Pinpoint the cell where the given text exists, returning its (X, Y) midpoint coordinate. 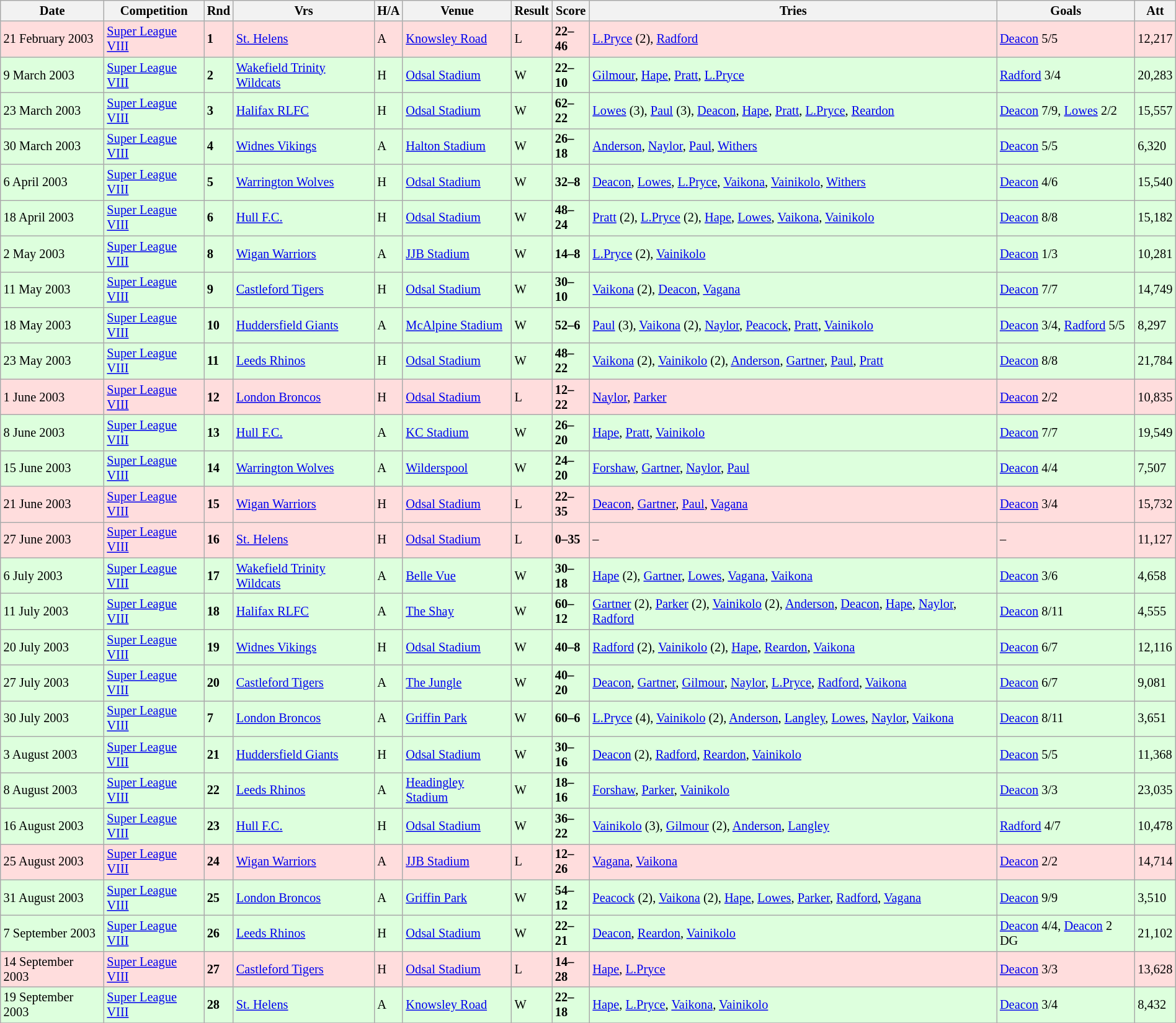
Deacon, Reardon, Vainikolo (794, 933)
Vainikolo (3), Gilmour (2), Anderson, Langley (794, 826)
36–22 (571, 826)
Result (532, 11)
12,217 (1155, 39)
8 August 2003 (52, 790)
Gartner (2), Parker (2), Vainikolo (2), Anderson, Deacon, Hape, Naylor, Radford (794, 611)
Date (52, 11)
4,658 (1155, 576)
Vagana, Vaikona (794, 862)
62–22 (571, 110)
Deacon 1/3 (1066, 254)
KC Stadium (457, 432)
0–35 (571, 540)
9 March 2003 (52, 75)
30 March 2003 (52, 146)
40–20 (571, 683)
6 July 2003 (52, 576)
24–20 (571, 468)
9,081 (1155, 683)
8 June 2003 (52, 432)
Lowes (3), Paul (3), Deacon, Hape, Pratt, L.Pryce, Reardon (794, 110)
9 (218, 290)
10,281 (1155, 254)
7,507 (1155, 468)
18 May 2003 (52, 325)
30–18 (571, 576)
Pratt (2), L.Pryce (2), Hape, Lowes, Vaikona, Vainikolo (794, 218)
The Jungle (457, 683)
Deacon (2), Radford, Reardon, Vainikolo (794, 754)
Deacon, Gartner, Gilmour, Naylor, L.Pryce, Radford, Vaikona (794, 683)
10 (218, 325)
Halton Stadium (457, 146)
27 June 2003 (52, 540)
16 August 2003 (52, 826)
23 May 2003 (52, 361)
Hape, Pratt, Vainikolo (794, 432)
18–16 (571, 790)
Vaikona (2), Deacon, Vagana (794, 290)
8,297 (1155, 325)
19,549 (1155, 432)
Deacon, Gartner, Paul, Vagana (794, 504)
Deacon, Lowes, L.Pryce, Vaikona, Vainikolo, Withers (794, 182)
Belle Vue (457, 576)
21 June 2003 (52, 504)
22–46 (571, 39)
20,283 (1155, 75)
Vaikona (2), Vainikolo (2), Anderson, Gartner, Paul, Pratt (794, 361)
Deacon 4/6 (1066, 182)
Deacon 4/4, Deacon 2 DG (1066, 933)
30–10 (571, 290)
27 July 2003 (52, 683)
22–10 (571, 75)
40–8 (571, 647)
Deacon 7/9, Lowes 2/2 (1066, 110)
Radford (2), Vainikolo (2), Hape, Reardon, Vaikona (794, 647)
7 (218, 718)
12–26 (571, 862)
Headingley Stadium (457, 790)
60–6 (571, 718)
Wilderspool (457, 468)
26–18 (571, 146)
Score (571, 11)
18 (218, 611)
8 (218, 254)
12 (218, 397)
12,116 (1155, 647)
1 (218, 39)
19 (218, 647)
3,510 (1155, 898)
15,182 (1155, 218)
Peacock (2), Vaikona (2), Hape, Lowes, Parker, Radford, Vagana (794, 898)
19 September 2003 (52, 1005)
22 (218, 790)
2 (218, 75)
23 March 2003 (52, 110)
Vrs (304, 11)
H/A (389, 11)
The Shay (457, 611)
22–21 (571, 933)
L.Pryce (2), Vainikolo (794, 254)
3 August 2003 (52, 754)
Paul (3), Vaikona (2), Naylor, Peacock, Pratt, Vainikolo (794, 325)
Competition (154, 11)
16 (218, 540)
24 (218, 862)
22–35 (571, 504)
30–16 (571, 754)
Deacon 9/9 (1066, 898)
5 (218, 182)
Forshaw, Parker, Vainikolo (794, 790)
3,651 (1155, 718)
6 (218, 218)
L.Pryce (2), Radford (794, 39)
15 (218, 504)
25 August 2003 (52, 862)
11,127 (1155, 540)
Goals (1066, 11)
6,320 (1155, 146)
14,714 (1155, 862)
2 May 2003 (52, 254)
11 July 2003 (52, 611)
Forshaw, Gartner, Naylor, Paul (794, 468)
54–12 (571, 898)
Anderson, Naylor, Paul, Withers (794, 146)
15 June 2003 (52, 468)
Rnd (218, 11)
Radford 4/7 (1066, 826)
4,555 (1155, 611)
1 June 2003 (52, 397)
Hape (2), Gartner, Lowes, Vagana, Vaikona (794, 576)
Deacon 3/4, Radford 5/5 (1066, 325)
21,102 (1155, 933)
11 (218, 361)
23,035 (1155, 790)
Gilmour, Hape, Pratt, L.Pryce (794, 75)
12–22 (571, 397)
Deacon 3/6 (1066, 576)
20 July 2003 (52, 647)
21 (218, 754)
14–8 (571, 254)
15,732 (1155, 504)
15,540 (1155, 182)
26 (218, 933)
48–22 (571, 361)
Hape, L.Pryce (794, 969)
Radford 3/4 (1066, 75)
10,478 (1155, 826)
McAlpine Stadium (457, 325)
15,557 (1155, 110)
27 (218, 969)
4 (218, 146)
52–6 (571, 325)
Venue (457, 11)
18 April 2003 (52, 218)
20 (218, 683)
21,784 (1155, 361)
Tries (794, 11)
48–24 (571, 218)
7 September 2003 (52, 933)
22–18 (571, 1005)
Naylor, Parker (794, 397)
14,749 (1155, 290)
8,432 (1155, 1005)
17 (218, 576)
26–20 (571, 432)
L.Pryce (4), Vainikolo (2), Anderson, Langley, Lowes, Naylor, Vaikona (794, 718)
31 August 2003 (52, 898)
30 July 2003 (52, 718)
13 (218, 432)
32–8 (571, 182)
14–28 (571, 969)
3 (218, 110)
14 September 2003 (52, 969)
13,628 (1155, 969)
14 (218, 468)
Deacon 4/4 (1066, 468)
25 (218, 898)
10,835 (1155, 397)
11 May 2003 (52, 290)
23 (218, 826)
Att (1155, 11)
11,368 (1155, 754)
6 April 2003 (52, 182)
60–12 (571, 611)
28 (218, 1005)
Hape, L.Pryce, Vaikona, Vainikolo (794, 1005)
21 February 2003 (52, 39)
